Pinpoint the cell where the given text exists, returning its (x, y) midpoint coordinate. 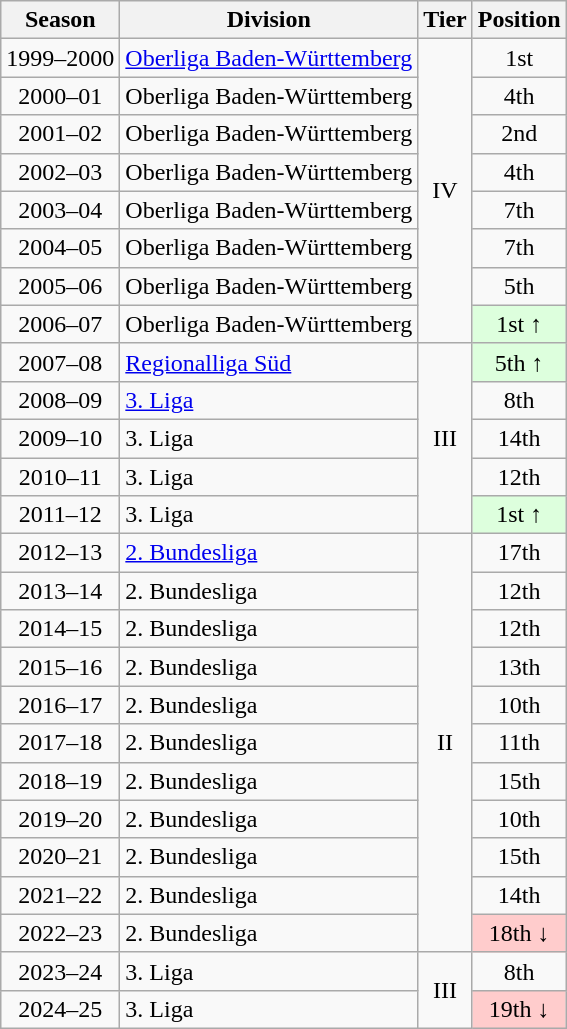
1999–2000 (60, 58)
18th ↓ (519, 933)
1st (519, 58)
2009–10 (60, 438)
2007–08 (60, 362)
IV (446, 191)
Division (269, 20)
2006–07 (60, 324)
II (446, 744)
2024–25 (60, 1009)
2020–21 (60, 857)
2000–01 (60, 96)
2013–14 (60, 591)
19th ↓ (519, 1009)
2002–03 (60, 172)
2017–18 (60, 743)
2022–23 (60, 933)
2nd (519, 134)
5th ↑ (519, 362)
2008–09 (60, 400)
11th (519, 743)
2019–20 (60, 819)
5th (519, 286)
17th (519, 553)
Tier (446, 20)
2001–02 (60, 134)
2005–06 (60, 286)
13th (519, 667)
2010–11 (60, 477)
2011–12 (60, 515)
2012–13 (60, 553)
2021–22 (60, 895)
2004–05 (60, 248)
2023–24 (60, 971)
Season (60, 20)
2014–15 (60, 629)
2003–04 (60, 210)
Position (519, 20)
2016–17 (60, 705)
2015–16 (60, 667)
2018–19 (60, 781)
Regionalliga Süd (269, 362)
